Capture the cell that displays the provided text and extract its (X, Y) central coordinate. 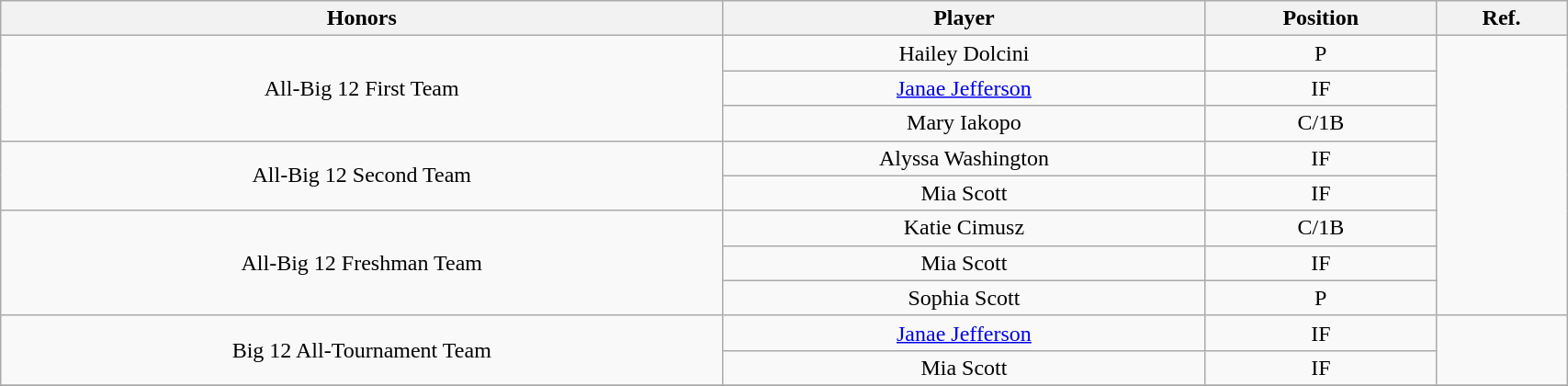
Honors (362, 18)
Katie Cimusz (964, 228)
Big 12 All-Tournament Team (362, 350)
Sophia Scott (964, 298)
Player (964, 18)
Mary Iakopo (964, 123)
All-Big 12 First Team (362, 88)
All-Big 12 Second Team (362, 176)
Hailey Dolcini (964, 53)
All-Big 12 Freshman Team (362, 263)
Alyssa Washington (964, 158)
Ref. (1501, 18)
Position (1321, 18)
